Return [x, y] of the center of cell containing provided text 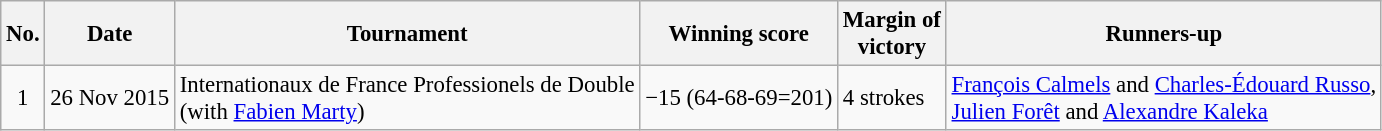
No. [23, 34]
Runners-up [1164, 34]
Margin ofvictory [892, 34]
Tournament [406, 34]
26 Nov 2015 [110, 98]
François Calmels and Charles-Édouard Russo, Julien Forêt and Alexandre Kaleka [1164, 98]
1 [23, 98]
Date [110, 34]
Internationaux de France Professionels de Double(with Fabien Marty) [406, 98]
−15 (64-68-69=201) [739, 98]
4 strokes [892, 98]
Winning score [739, 34]
